From the cell containing the given text, extract its center point as [x, y] coordinate. 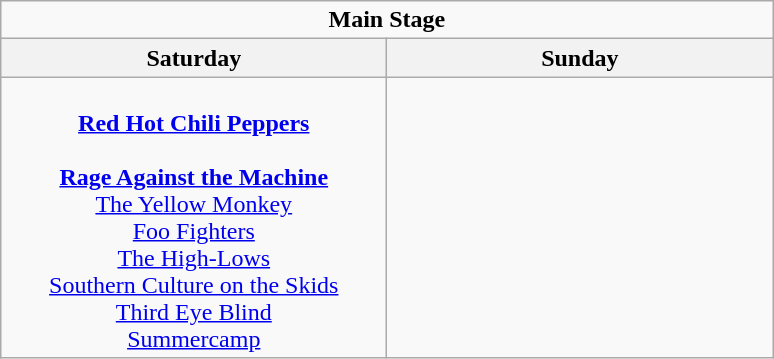
Red Hot Chili Peppers Rage Against the Machine The Yellow Monkey Foo Fighters The High-Lows Southern Culture on the Skids Third Eye Blind Summercamp [194, 218]
Sunday [580, 58]
Saturday [194, 58]
Main Stage [387, 20]
